Pinpoint the cell where the given text exists, returning its (x, y) midpoint coordinate. 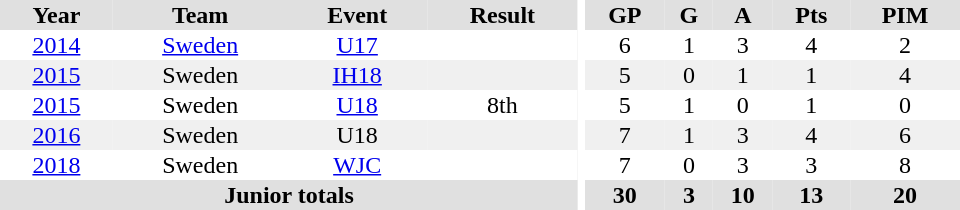
Event (358, 15)
IH18 (358, 75)
8 (905, 165)
Junior totals (289, 195)
Year (56, 15)
G (689, 15)
WJC (358, 165)
13 (812, 195)
U17 (358, 45)
2014 (56, 45)
Result (502, 15)
2016 (56, 135)
20 (905, 195)
GP (625, 15)
30 (625, 195)
Pts (812, 15)
8th (502, 105)
10 (743, 195)
A (743, 15)
Team (200, 15)
2 (905, 45)
PIM (905, 15)
2018 (56, 165)
